Scan for the cell matching the given text and deliver its (X, Y) coordinate at center. 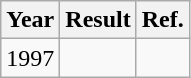
Ref. (162, 20)
1997 (30, 58)
Year (30, 20)
Result (98, 20)
